Provide the [x, y] coordinate of the cell's center where the given text is located.  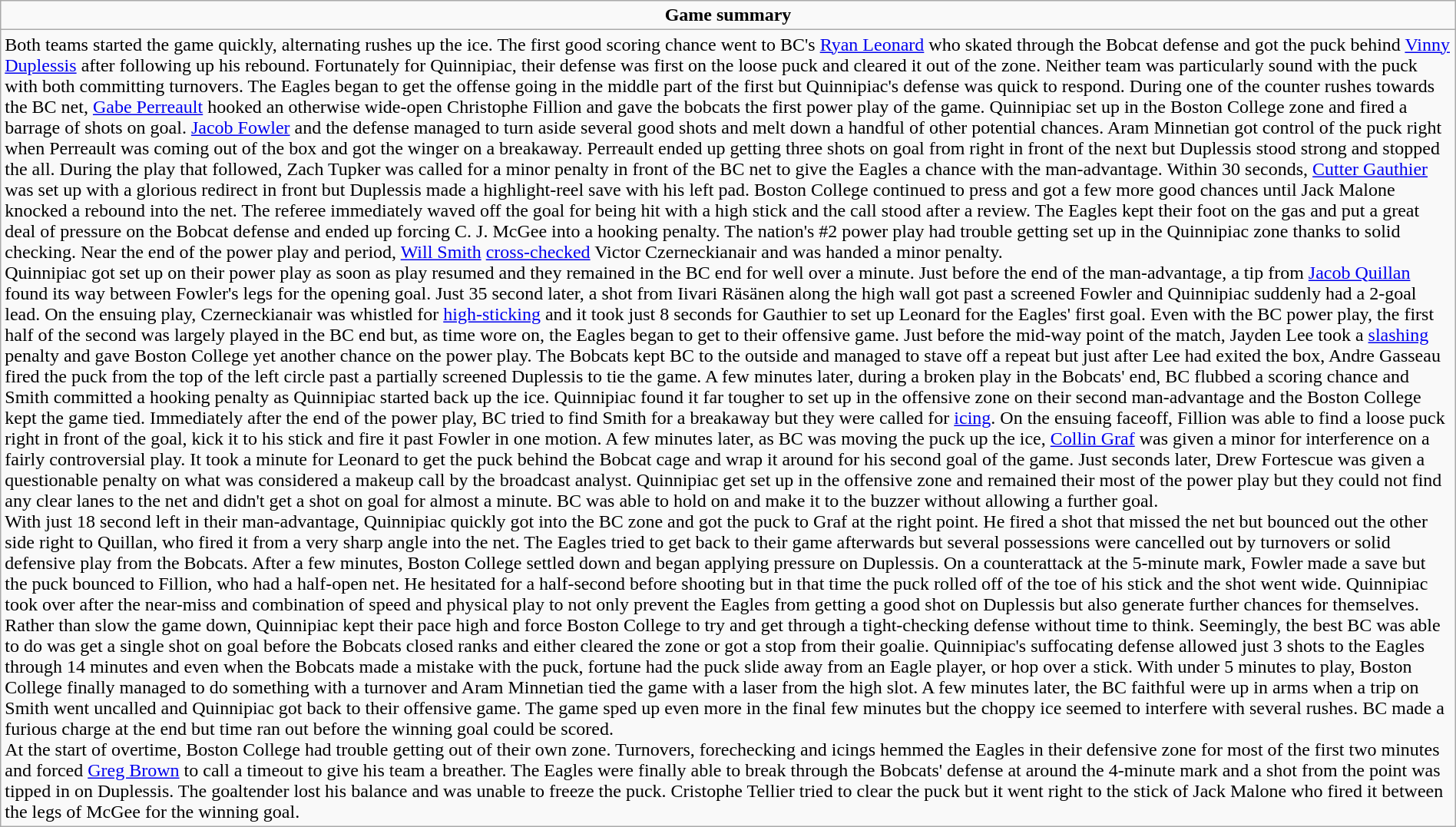
Game summary [728, 15]
